Detect which cell encompasses the target text, then output its [X, Y] center coordinate. 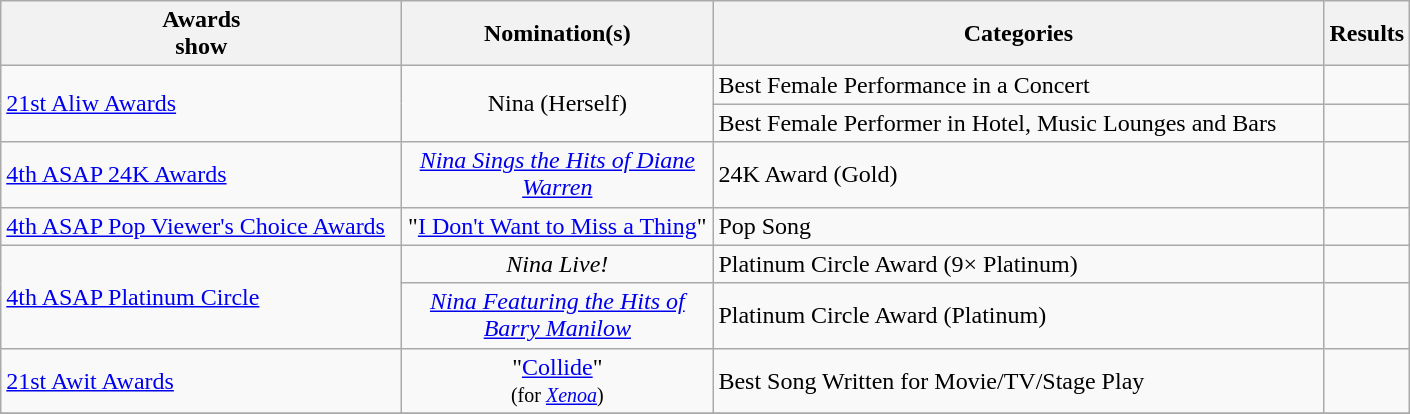
4th ASAP Platinum Circle [202, 296]
4th ASAP 24K Awards [202, 174]
4th ASAP Pop Viewer's Choice Awards [202, 226]
Best Song Written for Movie/TV/Stage Play [1018, 380]
Platinum Circle Award (Platinum) [1018, 316]
Platinum Circle Award (9× Platinum) [1018, 264]
"Collide"(for Xenoa) [558, 380]
21st Aliw Awards [202, 104]
"I Don't Want to Miss a Thing" [558, 226]
Pop Song [1018, 226]
Results [1367, 34]
21st Awit Awards [202, 380]
Nina Sings the Hits of Diane Warren [558, 174]
Nomination(s) [558, 34]
Awardsshow [202, 34]
Best Female Performer in Hotel, Music Lounges and Bars [1018, 123]
Nina Featuring the Hits of Barry Manilow [558, 316]
Nina (Herself) [558, 104]
Nina Live! [558, 264]
Best Female Performance in a Concert [1018, 85]
Categories [1018, 34]
24K Award (Gold) [1018, 174]
